Search for the cell housing the specified text and yield its (x, y) center coordinate. 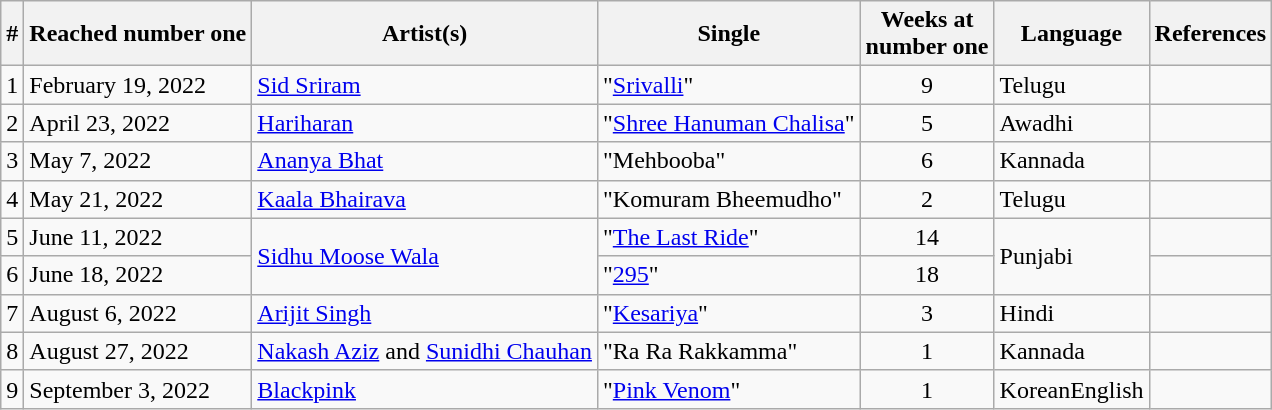
Arijit Singh (425, 313)
14 (927, 237)
"Srivalli" (728, 85)
"Pink Venom" (728, 389)
"Kesariya" (728, 313)
Single (728, 34)
7 (12, 313)
"Ra Ra Rakkamma" (728, 351)
June 18, 2022 (138, 275)
Punjabi (1072, 256)
"The Last Ride" (728, 237)
Awadhi (1072, 123)
Reached number one (138, 34)
KoreanEnglish (1072, 389)
Language (1072, 34)
8 (12, 351)
September 3, 2022 (138, 389)
Nakash Aziz and Sunidhi Chauhan (425, 351)
Sidhu Moose Wala (425, 256)
References (1210, 34)
"295" (728, 275)
June 11, 2022 (138, 237)
August 27, 2022 (138, 351)
April 23, 2022 (138, 123)
Blackpink (425, 389)
"Mehbooba" (728, 161)
Weeks atnumber one (927, 34)
August 6, 2022 (138, 313)
Hindi (1072, 313)
18 (927, 275)
Sid Sriram (425, 85)
May 7, 2022 (138, 161)
Hariharan (425, 123)
Kaala Bhairava (425, 199)
Ananya Bhat (425, 161)
"Shree Hanuman Chalisa" (728, 123)
# (12, 34)
"Komuram Bheemudho" (728, 199)
May 21, 2022 (138, 199)
February 19, 2022 (138, 85)
Artist(s) (425, 34)
4 (12, 199)
